From the cell containing the given text, extract its center point as [x, y] coordinate. 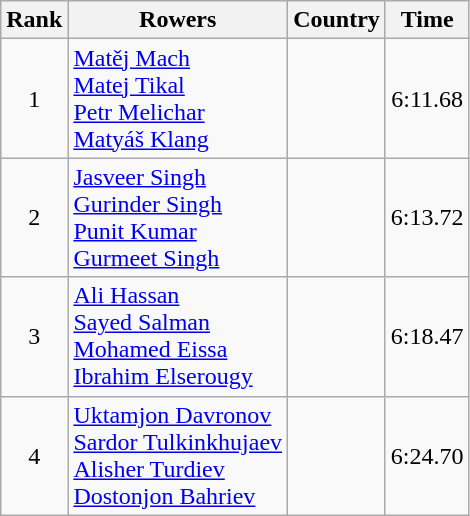
Matěj MachMatej TikalPetr MelicharMatyáš Klang [178, 98]
6:24.70 [427, 456]
Time [427, 20]
1 [34, 98]
Jasveer SinghGurinder SinghPunit KumarGurmeet Singh [178, 218]
6:18.47 [427, 336]
Rowers [178, 20]
6:11.68 [427, 98]
4 [34, 456]
Rank [34, 20]
2 [34, 218]
Ali HassanSayed SalmanMohamed EissaIbrahim Elserougy [178, 336]
Uktamjon DavronovSardor TulkinkhujaevAlisher TurdievDostonjon Bahriev [178, 456]
6:13.72 [427, 218]
3 [34, 336]
Country [337, 20]
